For the text-containing cell, return its midpoint in [X, Y] coordinate format. 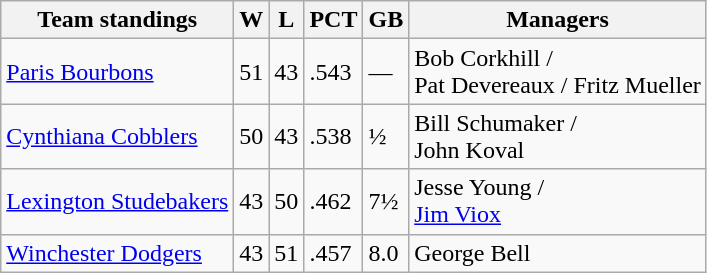
W [252, 20]
GB [386, 20]
Paris Bourbons [118, 72]
.462 [334, 202]
Bill Schumaker / John Koval [558, 136]
Cynthiana Cobblers [118, 136]
Lexington Studebakers [118, 202]
.457 [334, 253]
PCT [334, 20]
— [386, 72]
8.0 [386, 253]
George Bell [558, 253]
Bob Corkhill / Pat Devereaux / Fritz Mueller [558, 72]
.543 [334, 72]
½ [386, 136]
7½ [386, 202]
Managers [558, 20]
Winchester Dodgers [118, 253]
Team standings [118, 20]
.538 [334, 136]
Jesse Young /Jim Viox [558, 202]
L [286, 20]
